Return [x, y] of the center of cell containing provided text 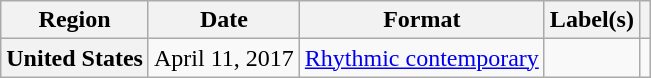
Rhythmic contemporary [422, 58]
Label(s) [592, 20]
Format [422, 20]
April 11, 2017 [224, 58]
Region [75, 20]
United States [75, 58]
Date [224, 20]
